Output the [x, y] coordinate of the center of the cell containing the given text.  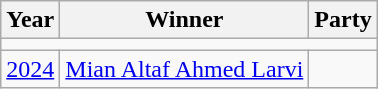
Party [343, 20]
2024 [30, 69]
Year [30, 20]
Mian Altaf Ahmed Larvi [184, 69]
Winner [184, 20]
